Extract the (X, Y) coordinate from the center of the cell holding the provided text.  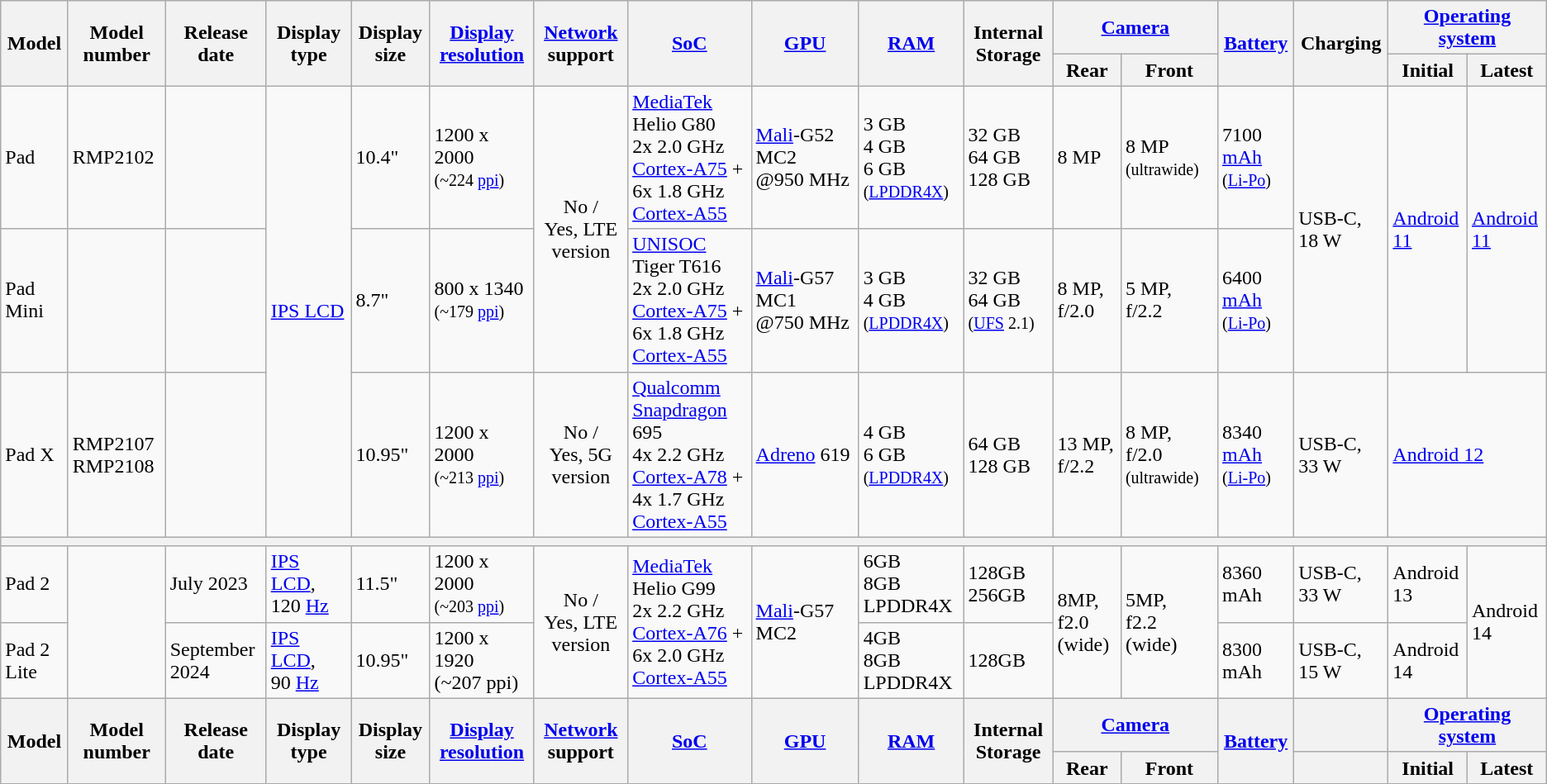
Adreno 619 (805, 454)
Mali-G52 MC2@950 MHz (805, 157)
3 GB4 GB6 GB(LPDDR4X) (911, 157)
128GB (1008, 660)
Mali-G57 MC1@750 MHz (805, 301)
Pad (35, 157)
September 2024 (216, 660)
1200 x 1920(~207 ppi) (482, 660)
8.7" (390, 301)
IPS LCD (309, 311)
RMP2102 (117, 157)
11.5" (390, 584)
32 GB64 GB128 GB (1008, 157)
Android 14 (1507, 622)
RMP2107RMP2108 (117, 454)
8 MP (1087, 157)
7100 mAh(Li-Po) (1256, 157)
32 GB64 GB(UFS 2.1) (1008, 301)
Pad 2 (35, 584)
IPS LCD, 90 Hz (309, 660)
Pad 2 Lite (35, 660)
Android 12 (1468, 454)
No /Yes, 5G version (581, 454)
6GB8GB LPDDR4X (911, 584)
Pad X (35, 454)
Pad Mini (35, 301)
1200 x 2000(~224 ppi) (482, 157)
128GB256GB (1008, 584)
July 2023 (216, 584)
IPS LCD, 120 Hz (309, 584)
Charging (1341, 43)
64 GB128 GB (1008, 454)
1200 x 2000(~203 ppi) (482, 584)
MediaTek Helio G802x 2.0 GHz Cortex-A75 +6x 1.8 GHz Cortex-A55 (689, 157)
8340 mAh(Li-Po) (1256, 454)
1200 x 2000(~213 ppi) (482, 454)
4GB8GB LPDDR4X (911, 660)
Qualcomm Snapdragon 6954x 2.2 GHz Cortex-A78 +4x 1.7 GHz Cortex-A55 (689, 454)
5MP,f2.2 (wide) (1169, 622)
13 MP, f/2.2 (1087, 454)
8 MP, f/2.0 (1087, 301)
USB-C, 15 W (1341, 660)
Android 13 (1428, 584)
6400 mAh(Li-Po) (1256, 301)
MediaTek Helio G992x 2.2 GHz Cortex-A76 +6x 2.0 GHz Cortex-A55 (689, 622)
8 MP, f/2.0 (ultrawide) (1169, 454)
USB-C, 18 W (1341, 229)
Mali-G57 MC2 (805, 622)
3 GB4 GB(LPDDR4X) (911, 301)
8MP, f2.0(wide) (1087, 622)
4 GB6 GB(LPDDR4X) (911, 454)
10.4" (390, 157)
8 MP (ultrawide) (1169, 157)
800 x 1340(~179 ppi) (482, 301)
5 MP, f/2.2 (1169, 301)
8360 mAh (1256, 584)
UNISOC Tiger T6162x 2.0 GHz Cortex-A75 +6x 1.8 GHz Cortex-A55 (689, 301)
8300mAh (1256, 660)
Android14 (1428, 660)
